From the cell containing the given text, extract its center point as [X, Y] coordinate. 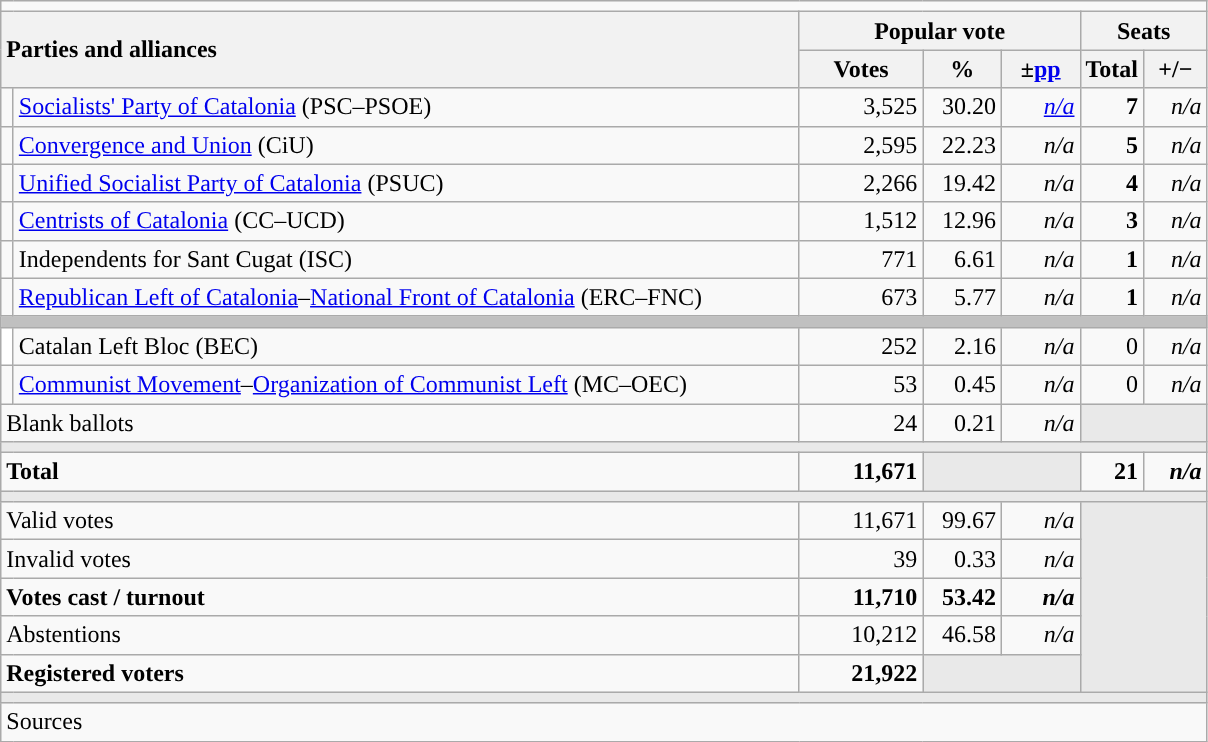
Independents for Sant Cugat (ISC) [406, 259]
±pp [1040, 69]
Socialists' Party of Catalonia (PSC–PSOE) [406, 107]
Blank ballots [400, 423]
% [962, 69]
Abstentions [400, 635]
Centrists of Catalonia (CC–UCD) [406, 221]
0.21 [962, 423]
22.23 [962, 145]
5.77 [962, 297]
Republican Left of Catalonia–National Front of Catalonia (ERC–FNC) [406, 297]
Sources [604, 722]
Seats [1144, 31]
Invalid votes [400, 559]
Convergence and Union (CiU) [406, 145]
Valid votes [400, 521]
19.42 [962, 183]
4 [1112, 183]
252 [861, 346]
0.33 [962, 559]
30.20 [962, 107]
2,266 [861, 183]
53.42 [962, 597]
10,212 [861, 635]
7 [1112, 107]
21,922 [861, 673]
Registered voters [400, 673]
12.96 [962, 221]
11,710 [861, 597]
Votes [861, 69]
46.58 [962, 635]
Unified Socialist Party of Catalonia (PSUC) [406, 183]
24 [861, 423]
1,512 [861, 221]
Communist Movement–Organization of Communist Left (MC–OEC) [406, 384]
39 [861, 559]
673 [861, 297]
Parties and alliances [400, 50]
21 [1112, 472]
Votes cast / turnout [400, 597]
0.45 [962, 384]
Catalan Left Bloc (BEC) [406, 346]
99.67 [962, 521]
2,595 [861, 145]
Popular vote [940, 31]
771 [861, 259]
53 [861, 384]
3,525 [861, 107]
3 [1112, 221]
+/− [1176, 69]
6.61 [962, 259]
2.16 [962, 346]
5 [1112, 145]
